From the cell containing the given text, extract its center point as (X, Y) coordinate. 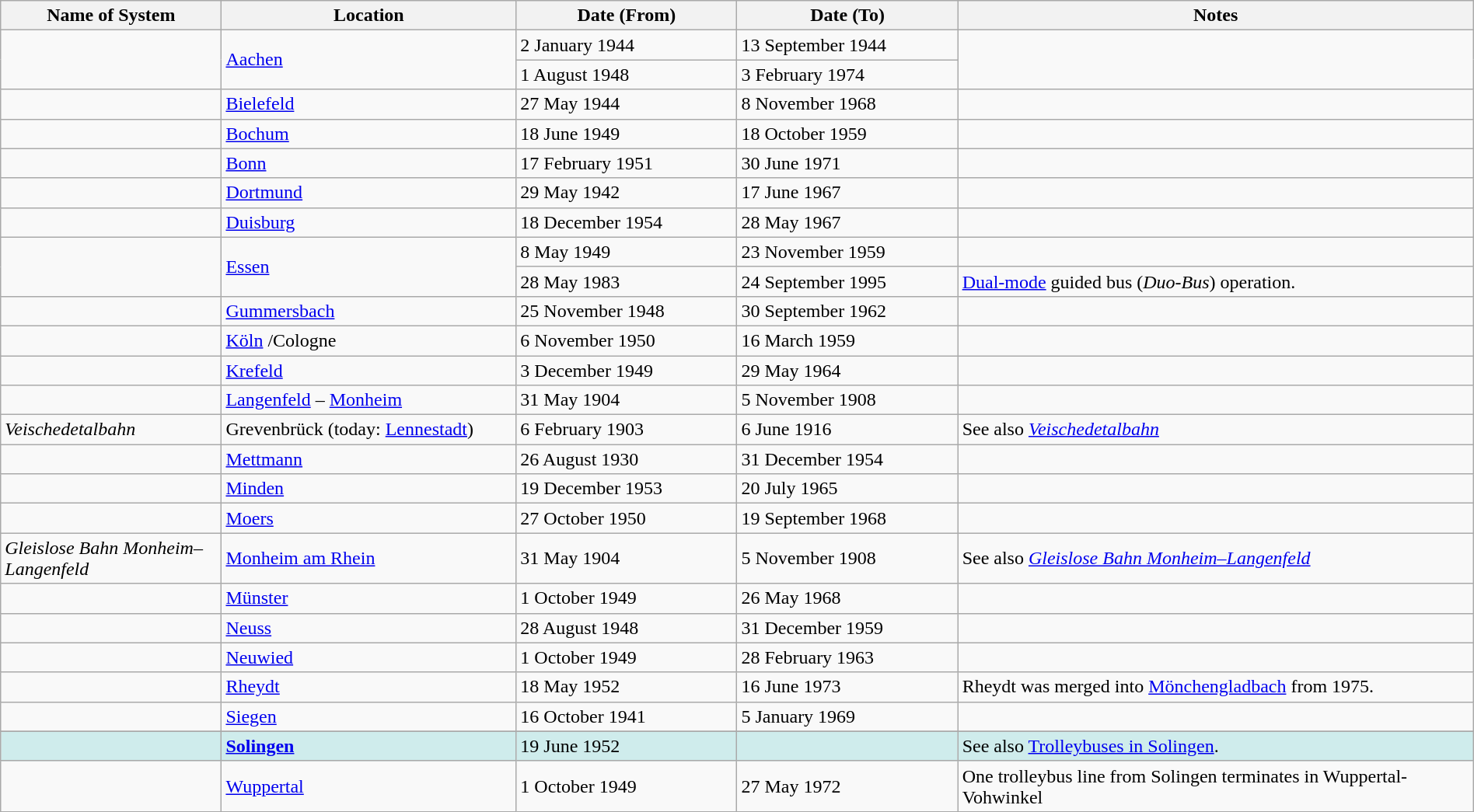
Veischedetalbahn (111, 430)
Bochum (368, 134)
1 August 1948 (627, 75)
Aachen (368, 60)
24 September 1995 (847, 281)
25 November 1948 (627, 311)
19 December 1953 (627, 489)
16 March 1959 (847, 340)
Gleislose Bahn Monheim–Langenfeld (111, 558)
19 June 1952 (627, 746)
Dual-mode guided bus (Duo-Bus) operation. (1216, 281)
29 May 1964 (847, 371)
27 May 1944 (627, 104)
31 December 1959 (847, 628)
20 July 1965 (847, 489)
26 May 1968 (847, 598)
Essen (368, 267)
Solingen (368, 746)
Date (From) (627, 16)
Grevenbrück (today: Lennestadt) (368, 430)
Gummersbach (368, 311)
16 June 1973 (847, 687)
6 February 1903 (627, 430)
8 May 1949 (627, 252)
Neuss (368, 628)
Name of System (111, 16)
18 June 1949 (627, 134)
Rheydt (368, 687)
26 August 1930 (627, 459)
28 May 1983 (627, 281)
See also Veischedetalbahn (1216, 430)
6 November 1950 (627, 340)
28 August 1948 (627, 628)
16 October 1941 (627, 716)
Bielefeld (368, 104)
Mettmann (368, 459)
Langenfeld – Monheim (368, 400)
Köln /Cologne (368, 340)
Krefeld (368, 371)
29 May 1942 (627, 193)
18 October 1959 (847, 134)
Notes (1216, 16)
Wuppertal (368, 786)
18 December 1954 (627, 222)
See also Gleislose Bahn Monheim–Langenfeld (1216, 558)
Rheydt was merged into Mönchengladbach from 1975. (1216, 687)
One trolleybus line from Solingen terminates in Wuppertal-Vohwinkel (1216, 786)
Minden (368, 489)
3 February 1974 (847, 75)
8 November 1968 (847, 104)
Siegen (368, 716)
19 September 1968 (847, 518)
30 September 1962 (847, 311)
28 February 1963 (847, 657)
See also Trolleybuses in Solingen. (1216, 746)
Monheim am Rhein (368, 558)
18 May 1952 (627, 687)
Bonn (368, 163)
Date (To) (847, 16)
Neuwied (368, 657)
17 June 1967 (847, 193)
6 June 1916 (847, 430)
3 December 1949 (627, 371)
5 January 1969 (847, 716)
17 February 1951 (627, 163)
Dortmund (368, 193)
Duisburg (368, 222)
30 June 1971 (847, 163)
28 May 1967 (847, 222)
31 December 1954 (847, 459)
2 January 1944 (627, 45)
23 November 1959 (847, 252)
Münster (368, 598)
27 October 1950 (627, 518)
13 September 1944 (847, 45)
27 May 1972 (847, 786)
Moers (368, 518)
Location (368, 16)
